Return the (X, Y) coordinate for the center point of the cell that contains the specified text.  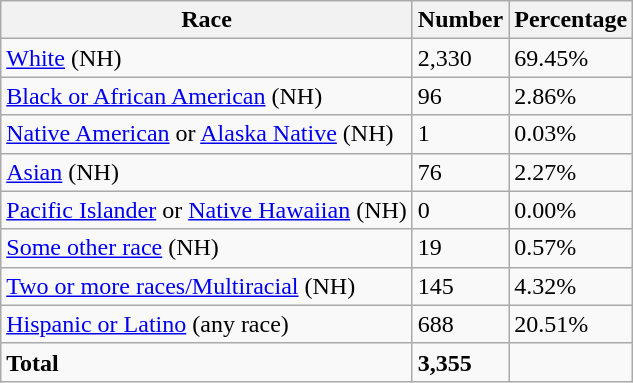
76 (460, 172)
Race (207, 20)
Number (460, 20)
2.27% (571, 172)
145 (460, 286)
4.32% (571, 286)
2.86% (571, 96)
White (NH) (207, 58)
Two or more races/Multiracial (NH) (207, 286)
2,330 (460, 58)
0.03% (571, 134)
Hispanic or Latino (any race) (207, 324)
69.45% (571, 58)
3,355 (460, 362)
0.00% (571, 210)
688 (460, 324)
Native American or Alaska Native (NH) (207, 134)
96 (460, 96)
Some other race (NH) (207, 248)
19 (460, 248)
Percentage (571, 20)
Total (207, 362)
0.57% (571, 248)
Black or African American (NH) (207, 96)
1 (460, 134)
Pacific Islander or Native Hawaiian (NH) (207, 210)
20.51% (571, 324)
0 (460, 210)
Asian (NH) (207, 172)
